Capture the cell that displays the provided text and extract its (X, Y) central coordinate. 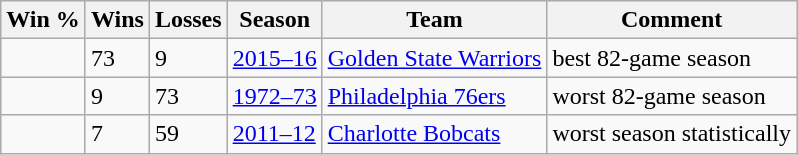
Wins (117, 20)
Win % (44, 20)
2011–12 (274, 134)
1972–73 (274, 96)
2015–16 (274, 58)
Charlotte Bobcats (434, 134)
Season (274, 20)
Philadelphia 76ers (434, 96)
7 (117, 134)
Team (434, 20)
Comment (672, 20)
Losses (188, 20)
Golden State Warriors (434, 58)
best 82-game season (672, 58)
59 (188, 134)
worst 82-game season (672, 96)
worst season statistically (672, 134)
